Provide the [X, Y] coordinate of the cell's center where the given text is located.  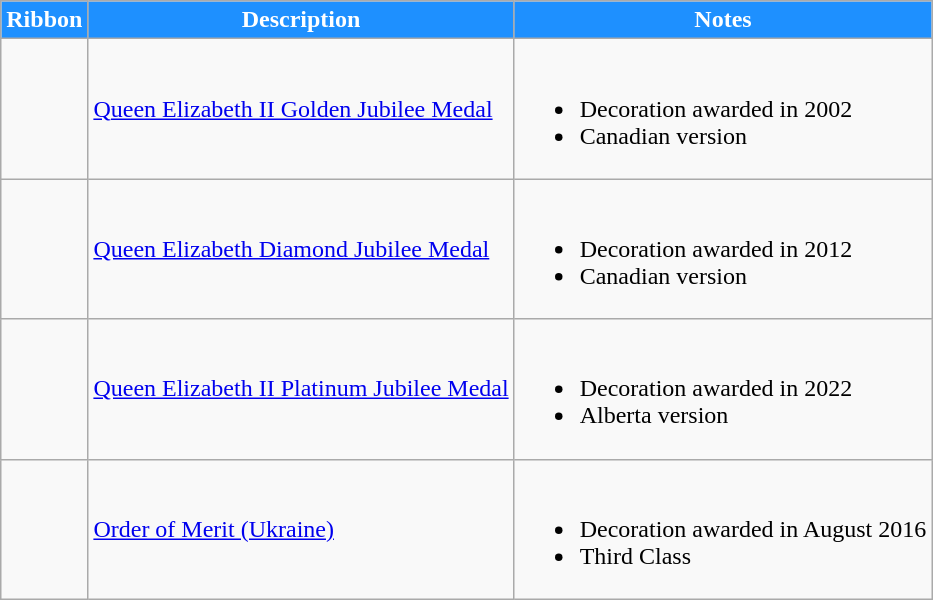
Description [301, 20]
Decoration awarded in 2012Canadian version [723, 249]
Order of Merit (Ukraine) [301, 529]
Notes [723, 20]
Queen Elizabeth II Platinum Jubilee Medal [301, 389]
Ribbon [44, 20]
Decoration awarded in August 2016Third Class [723, 529]
Queen Elizabeth II Golden Jubilee Medal [301, 109]
Queen Elizabeth Diamond Jubilee Medal [301, 249]
Decoration awarded in 2022Alberta version [723, 389]
Decoration awarded in 2002Canadian version [723, 109]
